Extract the (X, Y) coordinate from the center of the cell holding the provided text.  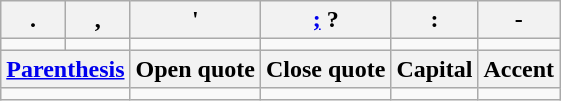
. (34, 20)
Accent (519, 69)
, (98, 20)
- (519, 20)
Open quote (195, 69)
; ? (325, 20)
Capital (434, 69)
Close quote (325, 69)
Parenthesis (66, 69)
' (195, 20)
: (434, 20)
